Pinpoint the cell where the given text exists, returning its (x, y) midpoint coordinate. 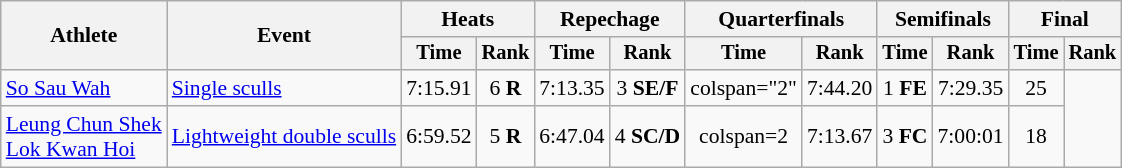
Heats (468, 19)
7:44.20 (840, 88)
Quarterfinals (781, 19)
1 FE (904, 88)
18 (1036, 136)
Single sculls (284, 88)
4 SC/D (648, 136)
3 FC (904, 136)
Repechage (610, 19)
7:13.35 (572, 88)
6:47.04 (572, 136)
Semifinals (942, 19)
Event (284, 36)
colspan=2 (744, 136)
25 (1036, 88)
Athlete (84, 36)
Lightweight double sculls (284, 136)
5 R (506, 136)
7:15.91 (438, 88)
Leung Chun ShekLok Kwan Hoi (84, 136)
7:13.67 (840, 136)
7:00:01 (971, 136)
3 SE/F (648, 88)
So Sau Wah (84, 88)
Final (1065, 19)
6 R (506, 88)
7:29.35 (971, 88)
6:59.52 (438, 136)
colspan="2" (744, 88)
